Return [X, Y] of the center of cell containing provided text 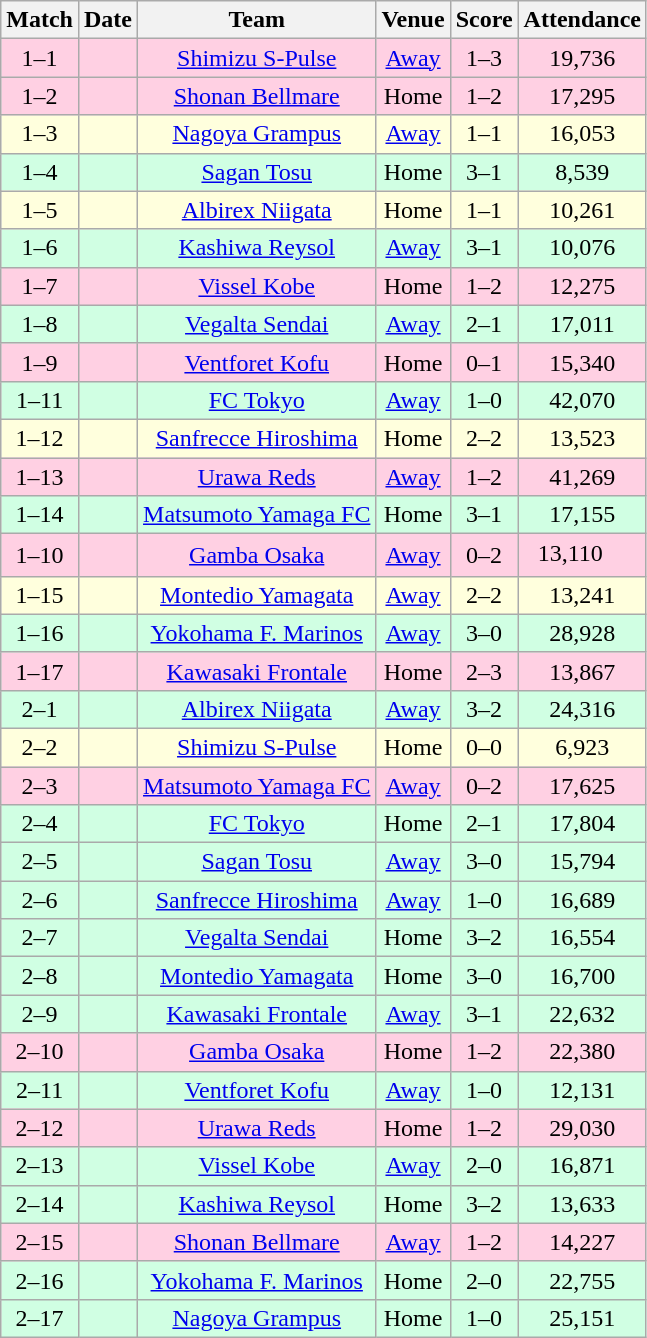
17,625 [582, 785]
2–17 [40, 1318]
2–15 [40, 1242]
Date [108, 20]
16,554 [582, 938]
42,070 [582, 400]
24,316 [582, 709]
2–9 [40, 1014]
2–12 [40, 1128]
1–15 [40, 595]
41,269 [582, 477]
1–9 [40, 362]
0–1 [484, 362]
14,227 [582, 1242]
22,380 [582, 1052]
16,700 [582, 976]
2–7 [40, 938]
1–4 [40, 172]
0–0 [484, 747]
Score [484, 20]
1–12 [40, 438]
10,261 [582, 210]
1–8 [40, 324]
28,928 [582, 633]
1–11 [40, 400]
2–8 [40, 976]
Venue [413, 20]
2–13 [40, 1166]
12,275 [582, 286]
1–6 [40, 248]
12,131 [582, 1090]
13,633 [582, 1204]
Attendance [582, 20]
16,689 [582, 900]
22,632 [582, 1014]
13,110 [582, 556]
17,011 [582, 324]
10,076 [582, 248]
25,151 [582, 1318]
16,871 [582, 1166]
1–13 [40, 477]
6,923 [582, 747]
1–5 [40, 210]
2–14 [40, 1204]
22,755 [582, 1280]
2–5 [40, 862]
8,539 [582, 172]
2–6 [40, 900]
19,736 [582, 58]
17,155 [582, 515]
13,867 [582, 671]
1–17 [40, 671]
Match [40, 20]
2–4 [40, 824]
13,241 [582, 595]
2–16 [40, 1280]
2–11 [40, 1090]
17,804 [582, 824]
Team [257, 20]
15,794 [582, 862]
1–14 [40, 515]
17,295 [582, 96]
1–10 [40, 556]
2–10 [40, 1052]
29,030 [582, 1128]
1–7 [40, 286]
1–16 [40, 633]
16,053 [582, 134]
13,523 [582, 438]
15,340 [582, 362]
